Provide the (X, Y) coordinate of the cell's center where the given text is located.  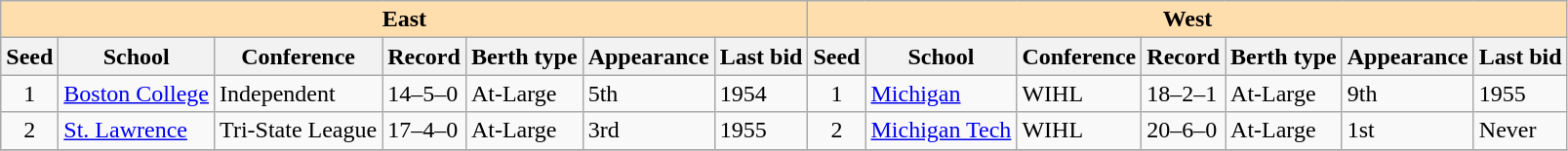
18–2–1 (1184, 94)
Independent (299, 94)
Michigan Tech (941, 131)
Never (1520, 131)
Tri-State League (299, 131)
20–6–0 (1184, 131)
3rd (648, 131)
17–4–0 (424, 131)
East (404, 19)
1st (1407, 131)
Michigan (941, 94)
West (1187, 19)
9th (1407, 94)
14–5–0 (424, 94)
St. Lawrence (137, 131)
Boston College (137, 94)
5th (648, 94)
1954 (761, 94)
